From the cell containing the given text, extract its center point as [X, Y] coordinate. 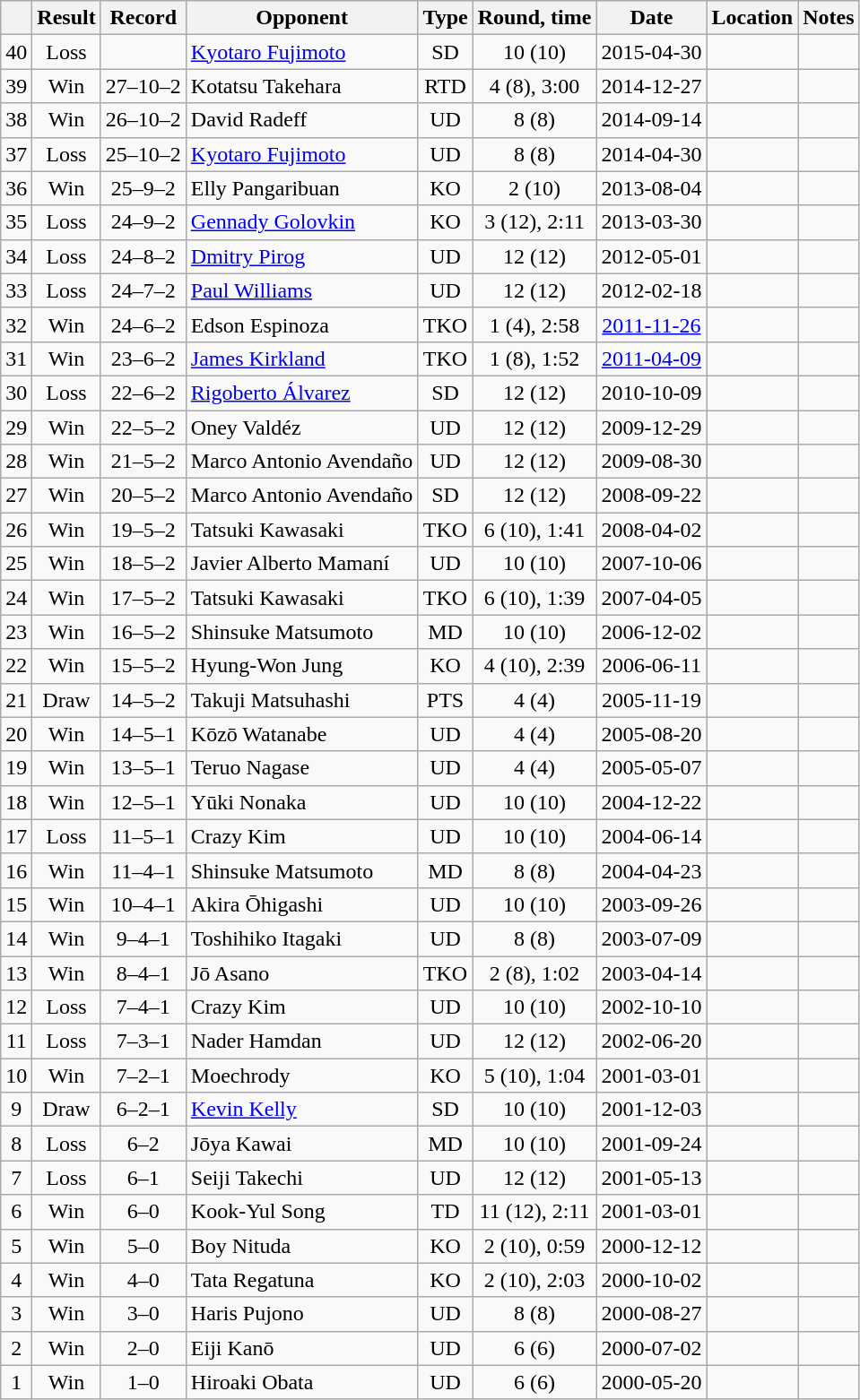
16–5–2 [143, 632]
21–5–2 [143, 462]
6 [16, 1212]
6–2 [143, 1144]
6–1 [143, 1178]
24 [16, 598]
2–0 [143, 1348]
31 [16, 359]
22–5–2 [143, 428]
Eiji Kanō [301, 1348]
18–5–2 [143, 564]
Opponent [301, 18]
2014-12-27 [651, 86]
20–5–2 [143, 496]
James Kirkland [301, 359]
26–10–2 [143, 120]
Gennady Golovkin [301, 222]
Seiji Takechi [301, 1178]
2002-10-10 [651, 1007]
Dmitry Pirog [301, 256]
15–5–2 [143, 666]
32 [16, 324]
Toshihiko Itagaki [301, 938]
Jōya Kawai [301, 1144]
Haris Pujono [301, 1314]
12 [16, 1007]
7–4–1 [143, 1007]
2000-10-02 [651, 1280]
2007-04-05 [651, 598]
Hiroaki Obata [301, 1382]
29 [16, 428]
Date [651, 18]
2014-09-14 [651, 120]
34 [16, 256]
Nader Hamdan [301, 1041]
18 [16, 802]
2 (8), 1:02 [534, 972]
David Radeff [301, 120]
2000-12-12 [651, 1246]
1 (4), 2:58 [534, 324]
2005-08-20 [651, 734]
Location [752, 18]
Akira Ōhigashi [301, 904]
8–4–1 [143, 972]
7 [16, 1178]
2000-05-20 [651, 1382]
Kevin Kelly [301, 1110]
10 [16, 1076]
39 [16, 86]
5 (10), 1:04 [534, 1076]
26 [16, 530]
2008-09-22 [651, 496]
Hyung-Won Jung [301, 666]
2014-04-30 [651, 154]
2000-08-27 [651, 1314]
25 [16, 564]
33 [16, 290]
2015-04-30 [651, 52]
11–5–1 [143, 836]
2009-12-29 [651, 428]
28 [16, 462]
Takuji Matsuhashi [301, 700]
8 [16, 1144]
5 [16, 1246]
14–5–1 [143, 734]
2003-07-09 [651, 938]
2001-09-24 [651, 1144]
24–6–2 [143, 324]
4 (8), 3:00 [534, 86]
27–10–2 [143, 86]
3 [16, 1314]
2011-11-26 [651, 324]
PTS [445, 700]
2006-06-11 [651, 666]
2003-09-26 [651, 904]
1–0 [143, 1382]
1 [16, 1382]
37 [16, 154]
Kook-Yul Song [301, 1212]
14 [16, 938]
25–10–2 [143, 154]
2 (10) [534, 188]
Oney Valdéz [301, 428]
Boy Nituda [301, 1246]
22 [16, 666]
2000-07-02 [651, 1348]
3–0 [143, 1314]
Kōzō Watanabe [301, 734]
17 [16, 836]
2 (10), 0:59 [534, 1246]
TD [445, 1212]
15 [16, 904]
Type [445, 18]
22–6–2 [143, 393]
2004-06-14 [651, 836]
Kotatsu Takehara [301, 86]
27 [16, 496]
4 (10), 2:39 [534, 666]
11 [16, 1041]
23 [16, 632]
24–9–2 [143, 222]
Rigoberto Álvarez [301, 393]
2006-12-02 [651, 632]
2001-05-13 [651, 1178]
Notes [829, 18]
2004-04-23 [651, 870]
6–0 [143, 1212]
RTD [445, 86]
6 (10), 1:39 [534, 598]
2013-08-04 [651, 188]
38 [16, 120]
2004-12-22 [651, 802]
4 [16, 1280]
7–2–1 [143, 1076]
2012-05-01 [651, 256]
Paul Williams [301, 290]
19–5–2 [143, 530]
20 [16, 734]
11 (12), 2:11 [534, 1212]
36 [16, 188]
Jō Asano [301, 972]
6 (10), 1:41 [534, 530]
Teruo Nagase [301, 768]
19 [16, 768]
2001-12-03 [651, 1110]
3 (12), 2:11 [534, 222]
6–2–1 [143, 1110]
13–5–1 [143, 768]
Round, time [534, 18]
21 [16, 700]
17–5–2 [143, 598]
12–5–1 [143, 802]
30 [16, 393]
25–9–2 [143, 188]
2010-10-09 [651, 393]
9–4–1 [143, 938]
Moechrody [301, 1076]
2007-10-06 [651, 564]
23–6–2 [143, 359]
4–0 [143, 1280]
7–3–1 [143, 1041]
1 (8), 1:52 [534, 359]
14–5–2 [143, 700]
Tata Regatuna [301, 1280]
2 [16, 1348]
24–7–2 [143, 290]
2012-02-18 [651, 290]
9 [16, 1110]
2005-11-19 [651, 700]
11–4–1 [143, 870]
13 [16, 972]
2003-04-14 [651, 972]
5–0 [143, 1246]
2008-04-02 [651, 530]
Result [66, 18]
2 (10), 2:03 [534, 1280]
Record [143, 18]
2002-06-20 [651, 1041]
2009-08-30 [651, 462]
2013-03-30 [651, 222]
35 [16, 222]
Edson Espinoza [301, 324]
24–8–2 [143, 256]
10–4–1 [143, 904]
2011-04-09 [651, 359]
Yūki Nonaka [301, 802]
40 [16, 52]
2005-05-07 [651, 768]
Elly Pangaribuan [301, 188]
16 [16, 870]
Javier Alberto Mamaní [301, 564]
